Determine the (X, Y) coordinate at the center of the cell enclosing the given text.  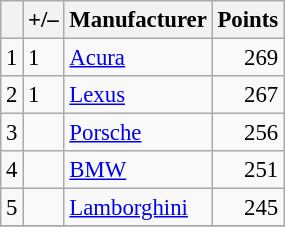
BMW (138, 170)
267 (248, 95)
2 (12, 95)
4 (12, 170)
Manufacturer (138, 20)
269 (248, 58)
5 (12, 208)
Lamborghini (138, 208)
245 (248, 208)
256 (248, 133)
Acura (138, 58)
251 (248, 170)
+/– (44, 20)
3 (12, 133)
Lexus (138, 95)
Points (248, 20)
Porsche (138, 133)
